Provide the [x, y] coordinate of the cell's center where the given text is located.  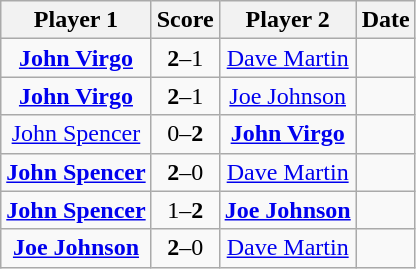
0–2 [185, 134]
Score [185, 20]
1–2 [185, 210]
Date [386, 20]
Player 1 [76, 20]
Player 2 [288, 20]
